Find where the given text appears and provide that cell's center as [X, Y] coordinate. 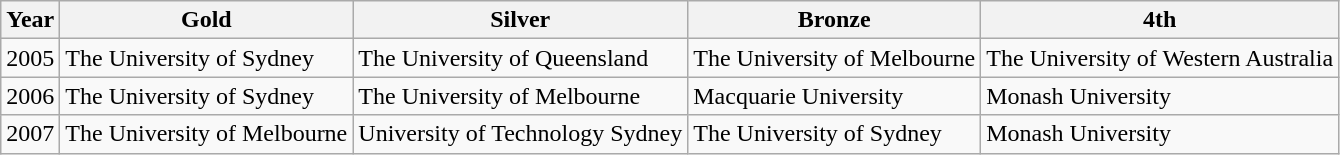
2006 [30, 96]
Silver [520, 20]
2005 [30, 58]
The University of Queensland [520, 58]
4th [1160, 20]
Gold [206, 20]
2007 [30, 134]
The University of Western Australia [1160, 58]
Macquarie University [834, 96]
Year [30, 20]
University of Technology Sydney [520, 134]
Bronze [834, 20]
